Scan for the cell matching the given text and deliver its [x, y] coordinate at center. 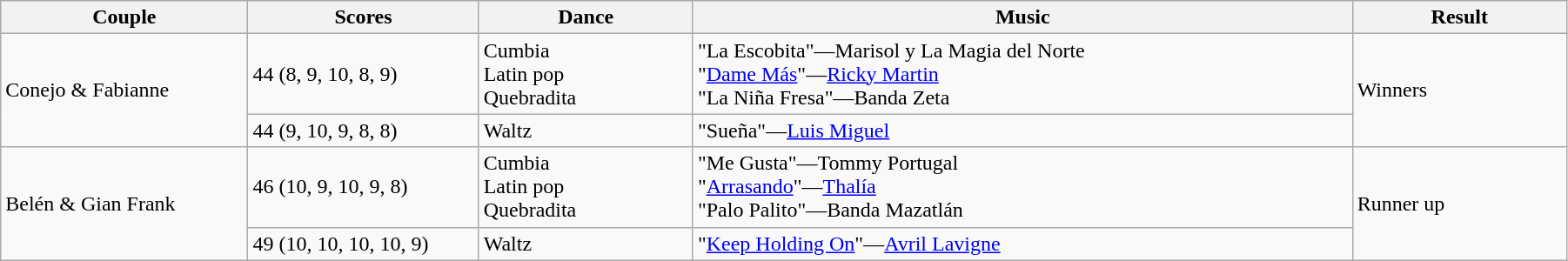
"Me Gusta"—Tommy Portugal"Arrasando"—Thalía"Palo Palito"—Banda Mazatlán [1022, 187]
44 (9, 10, 9, 8, 8) [364, 130]
Music [1022, 17]
Winners [1459, 90]
Dance [586, 17]
Runner up [1459, 204]
"Keep Holding On"—Avril Lavigne [1022, 244]
Result [1459, 17]
49 (10, 10, 10, 10, 9) [364, 244]
"La Escobita"—Marisol y La Magia del Norte"Dame Más"—Ricky Martin"La Niña Fresa"—Banda Zeta [1022, 74]
"Sueña"—Luis Miguel [1022, 130]
Belén & Gian Frank [124, 204]
Couple [124, 17]
46 (10, 9, 10, 9, 8) [364, 187]
44 (8, 9, 10, 8, 9) [364, 74]
Conejo & Fabianne [124, 90]
Scores [364, 17]
